Search for the cell housing the specified text and yield its [X, Y] center coordinate. 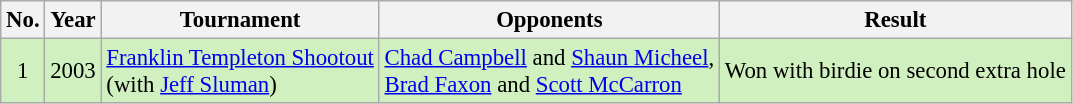
Tournament [240, 20]
No. [23, 20]
Year [73, 20]
Chad Campbell and Shaun Micheel, Brad Faxon and Scott McCarron [549, 72]
1 [23, 72]
Franklin Templeton Shootout(with Jeff Sluman) [240, 72]
2003 [73, 72]
Opponents [549, 20]
Result [895, 20]
Won with birdie on second extra hole [895, 72]
